Output the [x, y] coordinate of the center of the cell containing the given text.  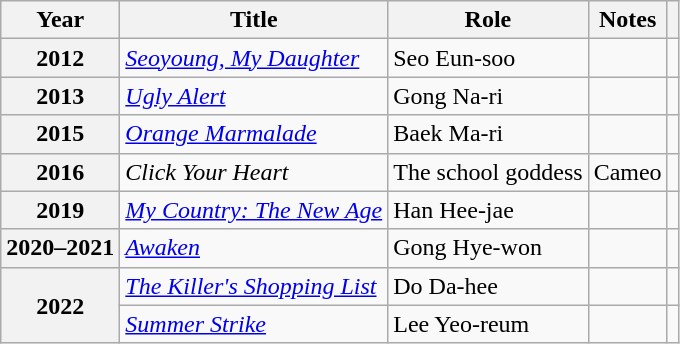
2022 [60, 305]
Gong Hye-won [488, 248]
2016 [60, 172]
The Killer's Shopping List [254, 286]
Lee Yeo-reum [488, 324]
Year [60, 20]
Orange Marmalade [254, 134]
Title [254, 20]
Summer Strike [254, 324]
Gong Na-ri [488, 96]
My Country: The New Age [254, 210]
Awaken [254, 248]
2020–2021 [60, 248]
Do Da-hee [488, 286]
Han Hee-jae [488, 210]
2012 [60, 58]
2013 [60, 96]
Baek Ma-ri [488, 134]
2019 [60, 210]
Seo Eun-soo [488, 58]
Role [488, 20]
2015 [60, 134]
Cameo [628, 172]
Click Your Heart [254, 172]
Ugly Alert [254, 96]
The school goddess [488, 172]
Seoyoung, My Daughter [254, 58]
Notes [628, 20]
